Provide the [X, Y] coordinate of the cell's center where the given text is located.  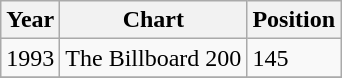
Chart [154, 20]
145 [294, 58]
1993 [30, 58]
Year [30, 20]
Position [294, 20]
The Billboard 200 [154, 58]
